Find where the given text appears and provide that cell's center as (X, Y) coordinate. 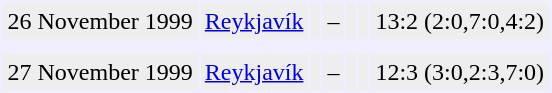
13:2 (2:0,7:0,4:2) (460, 21)
27 November 1999 (100, 72)
26 November 1999 (100, 21)
12:3 (3:0,2:3,7:0) (460, 72)
